Identify which cell holds the provided text, then report its (x, y) central coordinate. 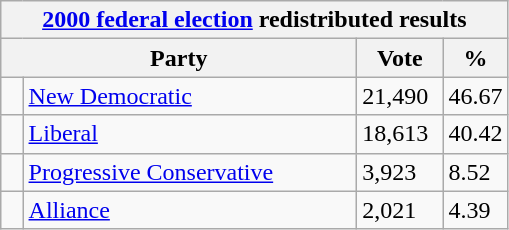
40.42 (476, 134)
Progressive Conservative (190, 172)
New Democratic (190, 96)
2000 federal election redistributed results (254, 20)
Alliance (190, 210)
% (476, 58)
Liberal (190, 134)
3,923 (400, 172)
2,021 (400, 210)
Party (179, 58)
18,613 (400, 134)
21,490 (400, 96)
46.67 (476, 96)
8.52 (476, 172)
Vote (400, 58)
4.39 (476, 210)
